Find where the given text appears and provide that cell's center as (X, Y) coordinate. 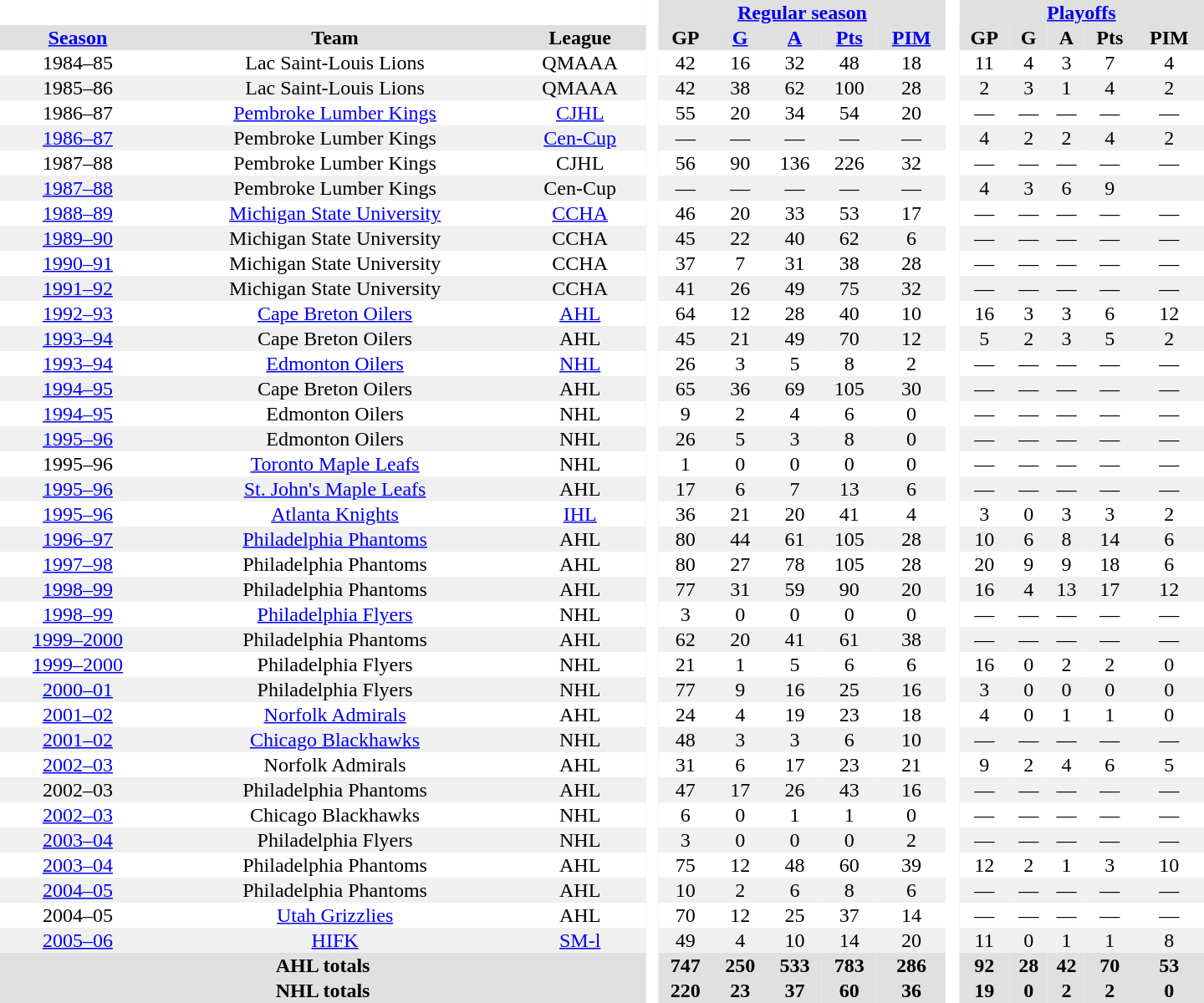
Toronto Maple Leafs (334, 464)
24 (686, 715)
22 (741, 238)
747 (686, 965)
44 (741, 539)
IHL (580, 514)
34 (794, 113)
1997–98 (78, 564)
286 (911, 965)
226 (849, 163)
59 (794, 589)
69 (794, 389)
Team (334, 38)
Playoffs (1082, 13)
27 (741, 564)
League (580, 38)
55 (686, 113)
1984–85 (78, 63)
250 (741, 965)
1992–93 (78, 313)
Utah Grizzlies (334, 915)
Regular season (802, 13)
54 (849, 113)
AHL totals (323, 965)
30 (911, 389)
92 (985, 965)
64 (686, 313)
2005–06 (78, 940)
47 (686, 790)
2000–01 (78, 690)
56 (686, 163)
1990–91 (78, 263)
100 (849, 88)
65 (686, 389)
136 (794, 163)
1989–90 (78, 238)
220 (686, 990)
1988–89 (78, 213)
1991–92 (78, 288)
533 (794, 965)
HIFK (334, 940)
33 (794, 213)
Atlanta Knights (334, 514)
SM-l (580, 940)
78 (794, 564)
St. John's Maple Leafs (334, 489)
Season (78, 38)
NHL totals (323, 990)
39 (911, 865)
46 (686, 213)
1996–97 (78, 539)
783 (849, 965)
1985–86 (78, 88)
43 (849, 790)
